Return the (x, y) coordinate for the center point of the cell that contains the specified text.  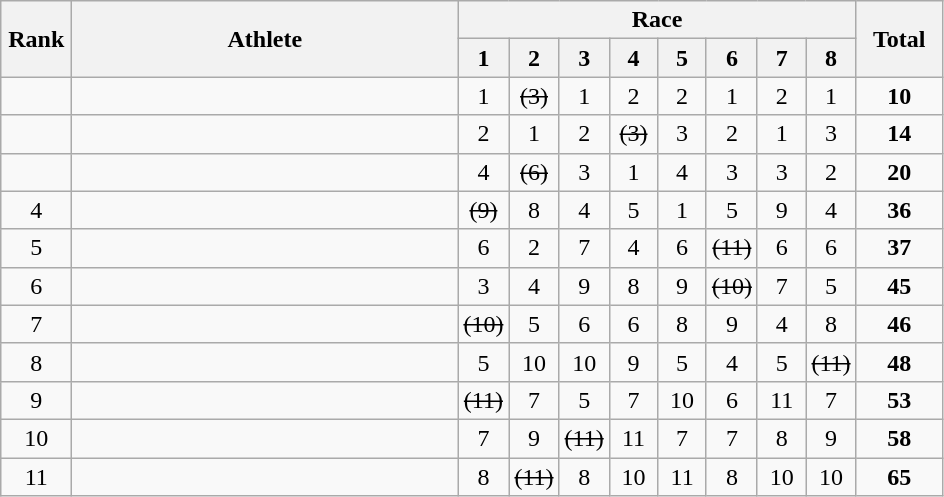
Total (899, 39)
20 (899, 172)
53 (899, 400)
36 (899, 210)
65 (899, 477)
(9) (484, 210)
Athlete (265, 39)
37 (899, 248)
(6) (534, 172)
Race (657, 20)
48 (899, 362)
46 (899, 324)
14 (899, 134)
45 (899, 286)
58 (899, 438)
Rank (36, 39)
